Locate the cell with the specified text and output its [x, y] center coordinate. 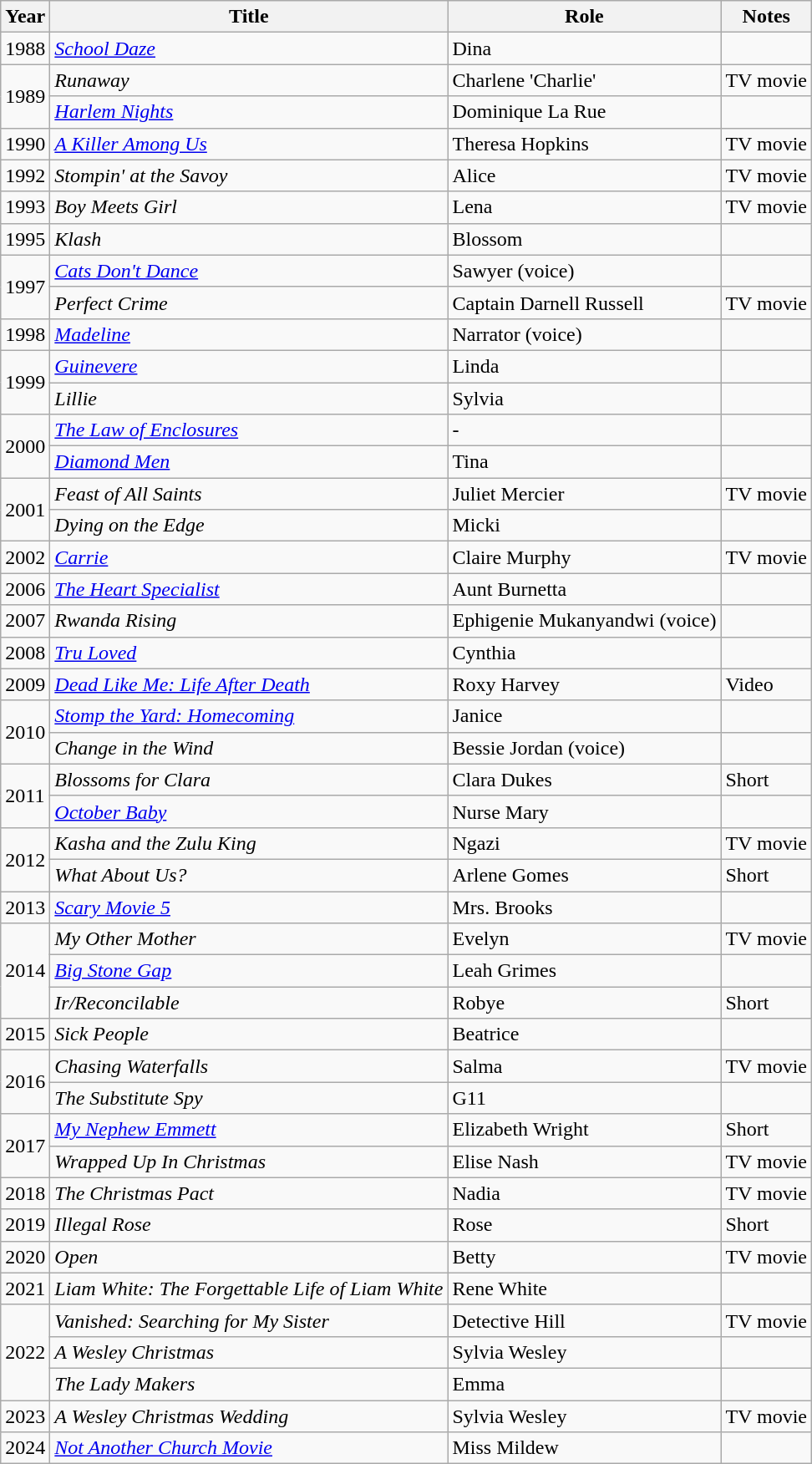
1995 [25, 239]
Rene White [585, 1289]
Blossom [585, 239]
1999 [25, 382]
Sawyer (voice) [585, 271]
Stompin' at the Savoy [249, 175]
1988 [25, 48]
Rwanda Rising [249, 621]
A Wesley Christmas [249, 1352]
2014 [25, 971]
Tru Loved [249, 653]
Perfect Crime [249, 302]
My Other Mother [249, 939]
Notes [767, 17]
Charlene 'Charlie' [585, 80]
Mrs. Brooks [585, 907]
A Wesley Christmas Wedding [249, 1416]
Not Another Church Movie [249, 1448]
1992 [25, 175]
2008 [25, 653]
Robye [585, 1003]
Vanished: Searching for My Sister [249, 1320]
2010 [25, 732]
Tina [585, 462]
Emma [585, 1384]
Big Stone Gap [249, 971]
A Killer Among Us [249, 144]
Clara Dukes [585, 780]
2000 [25, 446]
Ngazi [585, 843]
Linda [585, 366]
Beatrice [585, 1034]
The Christmas Pact [249, 1193]
2009 [25, 684]
Harlem Nights [249, 112]
Dead Like Me: Life After Death [249, 684]
Elizabeth Wright [585, 1130]
1989 [25, 96]
Arlene Gomes [585, 875]
The Substitute Spy [249, 1098]
Kasha and the Zulu King [249, 843]
Ephigenie Mukanyandwi (voice) [585, 621]
Dying on the Edge [249, 526]
2023 [25, 1416]
2002 [25, 557]
Title [249, 17]
My Nephew Emmett [249, 1130]
Cats Don't Dance [249, 271]
Dina [585, 48]
Nurse Mary [585, 811]
1998 [25, 334]
Miss Mildew [585, 1448]
Cynthia [585, 653]
Ir/Reconcilable [249, 1003]
Roxy Harvey [585, 684]
Open [249, 1257]
Nadia [585, 1193]
1997 [25, 287]
2022 [25, 1352]
Leah Grimes [585, 971]
Madeline [249, 334]
Juliet Mercier [585, 494]
Video [767, 684]
2019 [25, 1225]
Klash [249, 239]
Dominique La Rue [585, 112]
2013 [25, 907]
Diamond Men [249, 462]
Rose [585, 1225]
The Heart Specialist [249, 589]
Betty [585, 1257]
G11 [585, 1098]
What About Us? [249, 875]
Scary Movie 5 [249, 907]
2016 [25, 1082]
Boy Meets Girl [249, 207]
School Daze [249, 48]
Blossoms for Clara [249, 780]
Illegal Rose [249, 1225]
Change in the Wind [249, 748]
Year [25, 17]
Lena [585, 207]
- [585, 430]
Aunt Burnetta [585, 589]
2020 [25, 1257]
2018 [25, 1193]
Theresa Hopkins [585, 144]
2015 [25, 1034]
Guinevere [249, 366]
1993 [25, 207]
2011 [25, 796]
Captain Darnell Russell [585, 302]
Bessie Jordan (voice) [585, 748]
Role [585, 17]
2012 [25, 859]
Evelyn [585, 939]
Sick People [249, 1034]
Narrator (voice) [585, 334]
2021 [25, 1289]
2024 [25, 1448]
Liam White: The Forgettable Life of Liam White [249, 1289]
Stomp the Yard: Homecoming [249, 716]
The Lady Makers [249, 1384]
2006 [25, 589]
2007 [25, 621]
Carrie [249, 557]
Micki [585, 526]
Feast of All Saints [249, 494]
2017 [25, 1146]
Salma [585, 1066]
Elise Nash [585, 1162]
1990 [25, 144]
Wrapped Up In Christmas [249, 1162]
The Law of Enclosures [249, 430]
2001 [25, 510]
Runaway [249, 80]
Janice [585, 716]
Lillie [249, 399]
Detective Hill [585, 1320]
October Baby [249, 811]
Chasing Waterfalls [249, 1066]
Alice [585, 175]
Sylvia [585, 399]
Claire Murphy [585, 557]
